Detect which cell encompasses the target text, then output its [X, Y] center coordinate. 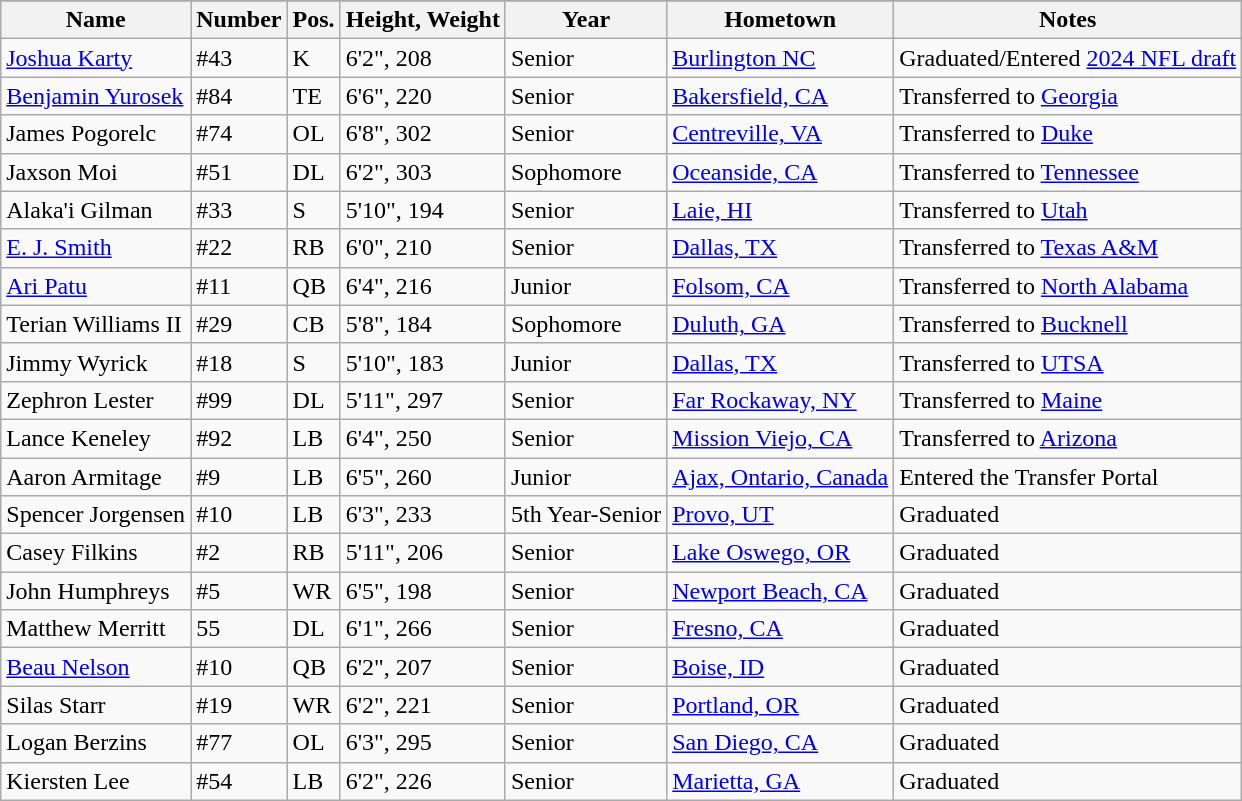
Transferred to Utah [1068, 210]
Laie, HI [780, 210]
Transferred to Georgia [1068, 96]
5'10", 183 [422, 362]
Terian Williams II [96, 324]
#2 [239, 553]
6'2", 208 [422, 58]
6'4", 250 [422, 438]
5'11", 297 [422, 400]
Duluth, GA [780, 324]
Boise, ID [780, 667]
CB [314, 324]
Ari Patu [96, 286]
Beau Nelson [96, 667]
#19 [239, 705]
#74 [239, 134]
Burlington NC [780, 58]
Graduated/Entered 2024 NFL draft [1068, 58]
Newport Beach, CA [780, 591]
Height, Weight [422, 20]
6'0", 210 [422, 248]
#33 [239, 210]
Pos. [314, 20]
Notes [1068, 20]
Fresno, CA [780, 629]
5'11", 206 [422, 553]
#84 [239, 96]
6'2", 207 [422, 667]
Transferred to Tennessee [1068, 172]
Transferred to Maine [1068, 400]
55 [239, 629]
6'2", 226 [422, 781]
#29 [239, 324]
Transferred to Texas A&M [1068, 248]
Year [586, 20]
Jimmy Wyrick [96, 362]
Number [239, 20]
6'8", 302 [422, 134]
Logan Berzins [96, 743]
Joshua Karty [96, 58]
6'5", 260 [422, 477]
Hometown [780, 20]
E. J. Smith [96, 248]
#43 [239, 58]
6'6", 220 [422, 96]
Aaron Armitage [96, 477]
Benjamin Yurosek [96, 96]
Lance Keneley [96, 438]
Portland, OR [780, 705]
Folsom, CA [780, 286]
6'2", 303 [422, 172]
#11 [239, 286]
Alaka'i Gilman [96, 210]
Bakersfield, CA [780, 96]
#5 [239, 591]
Marietta, GA [780, 781]
#51 [239, 172]
5'8", 184 [422, 324]
TE [314, 96]
#9 [239, 477]
Entered the Transfer Portal [1068, 477]
#54 [239, 781]
Casey Filkins [96, 553]
Zephron Lester [96, 400]
Spencer Jorgensen [96, 515]
John Humphreys [96, 591]
Jaxson Moi [96, 172]
Provo, UT [780, 515]
San Diego, CA [780, 743]
6'3", 233 [422, 515]
Far Rockaway, NY [780, 400]
6'2", 221 [422, 705]
#77 [239, 743]
#18 [239, 362]
#22 [239, 248]
Matthew Merritt [96, 629]
6'3", 295 [422, 743]
6'1", 266 [422, 629]
Name [96, 20]
Ajax, Ontario, Canada [780, 477]
Kiersten Lee [96, 781]
Lake Oswego, OR [780, 553]
Transferred to Bucknell [1068, 324]
5th Year-Senior [586, 515]
Transferred to Arizona [1068, 438]
5'10", 194 [422, 210]
Transferred to UTSA [1068, 362]
K [314, 58]
Silas Starr [96, 705]
#99 [239, 400]
Transferred to Duke [1068, 134]
James Pogorelc [96, 134]
Centreville, VA [780, 134]
6'4", 216 [422, 286]
#92 [239, 438]
Mission Viejo, CA [780, 438]
6'5", 198 [422, 591]
Oceanside, CA [780, 172]
Transferred to North Alabama [1068, 286]
